Identify which cell holds the provided text, then report its (x, y) central coordinate. 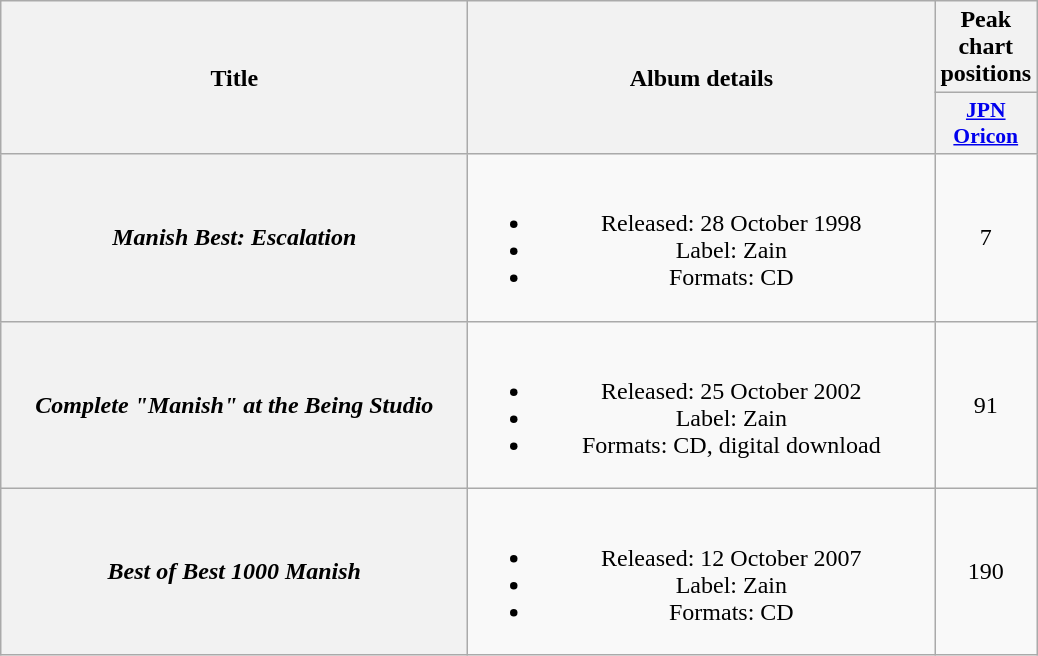
Released: 12 October 2007Label: ZainFormats: CD (702, 572)
Released: 25 October 2002Label: ZainFormats: CD, digital download (702, 404)
Best of Best 1000 Manish (234, 572)
Released: 28 October 1998Label: ZainFormats: CD (702, 238)
JPNOricon (986, 124)
Title (234, 78)
190 (986, 572)
Manish Best: Escalation (234, 238)
7 (986, 238)
Complete "Manish" at the Being Studio (234, 404)
Peak chart positions (986, 47)
91 (986, 404)
Album details (702, 78)
